From the cell containing the given text, extract its center point as [x, y] coordinate. 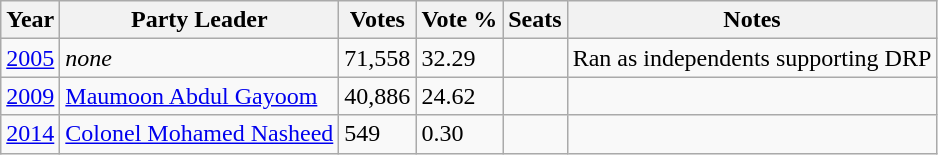
Notes [752, 20]
40,886 [378, 96]
Maumoon Abdul Gayoom [200, 96]
32.29 [460, 58]
71,558 [378, 58]
none [200, 58]
Year [30, 20]
2014 [30, 134]
549 [378, 134]
Ran as independents supporting DRP [752, 58]
Colonel Mohamed Nasheed [200, 134]
0.30 [460, 134]
Party Leader [200, 20]
24.62 [460, 96]
2005 [30, 58]
Seats [535, 20]
Vote % [460, 20]
Votes [378, 20]
2009 [30, 96]
